Search for the cell housing the specified text and yield its [x, y] center coordinate. 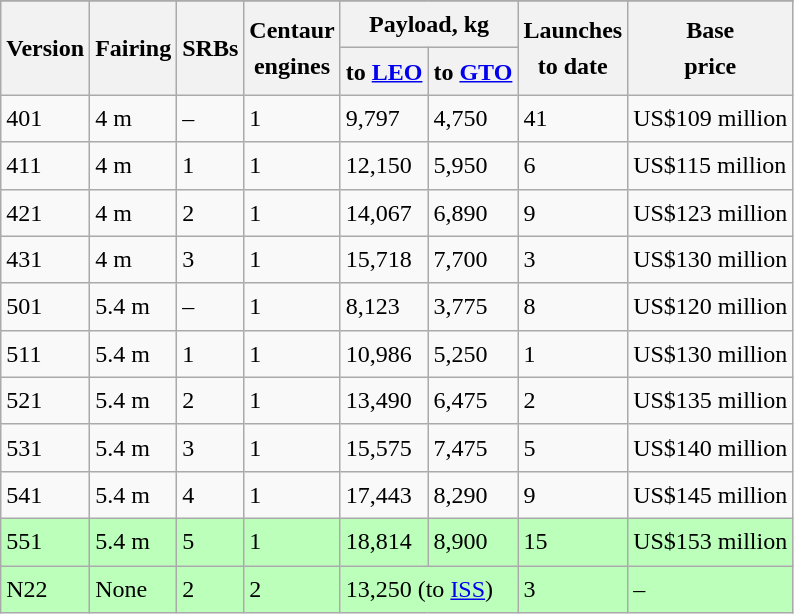
US$145 million [710, 494]
551 [46, 542]
8 [573, 306]
to GTO [473, 72]
401 [46, 118]
8,900 [473, 542]
Version [46, 48]
Fairing [134, 48]
US$109 million [710, 118]
541 [46, 494]
8,290 [473, 494]
Centaurengines [292, 48]
3,775 [473, 306]
13,250 (to ISS) [429, 590]
41 [573, 118]
Launchesto date [573, 48]
411 [46, 166]
N22 [46, 590]
15 [573, 542]
10,986 [384, 354]
4,750 [473, 118]
15,718 [384, 260]
SRBs [210, 48]
Payload, kg [429, 24]
511 [46, 354]
421 [46, 212]
521 [46, 400]
US$120 million [710, 306]
14,067 [384, 212]
9,797 [384, 118]
7,475 [473, 448]
US$123 million [710, 212]
501 [46, 306]
6 [573, 166]
None [134, 590]
4 [210, 494]
15,575 [384, 448]
6,890 [473, 212]
13,490 [384, 400]
US$135 million [710, 400]
US$115 million [710, 166]
18,814 [384, 542]
17,443 [384, 494]
7,700 [473, 260]
US$140 million [710, 448]
6,475 [473, 400]
531 [46, 448]
Baseprice [710, 48]
to LEO [384, 72]
5,250 [473, 354]
12,150 [384, 166]
8,123 [384, 306]
5,950 [473, 166]
US$153 million [710, 542]
431 [46, 260]
